Capture the cell that displays the provided text and extract its [x, y] central coordinate. 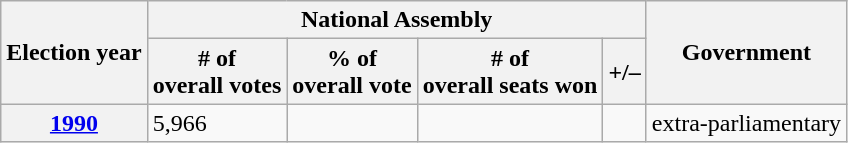
Election year [74, 52]
5,966 [217, 123]
# ofoverall votes [217, 72]
1990 [74, 123]
# ofoverall seats won [510, 72]
Government [746, 52]
extra-parliamentary [746, 123]
National Assembly [396, 20]
+/– [624, 72]
% ofoverall vote [352, 72]
